Identify which cell holds the provided text, then report its [X, Y] central coordinate. 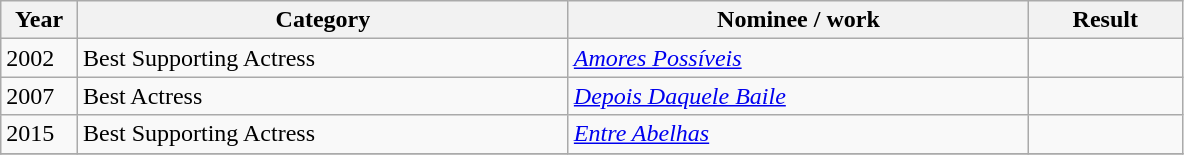
Nominee / work [798, 20]
Category [322, 20]
Amores Possíveis [798, 58]
Entre Abelhas [798, 134]
2002 [40, 58]
Depois Daquele Baile [798, 96]
2007 [40, 96]
2015 [40, 134]
Year [40, 20]
Result [1106, 20]
Best Actress [322, 96]
